Locate the cell with the specified text and output its (X, Y) center coordinate. 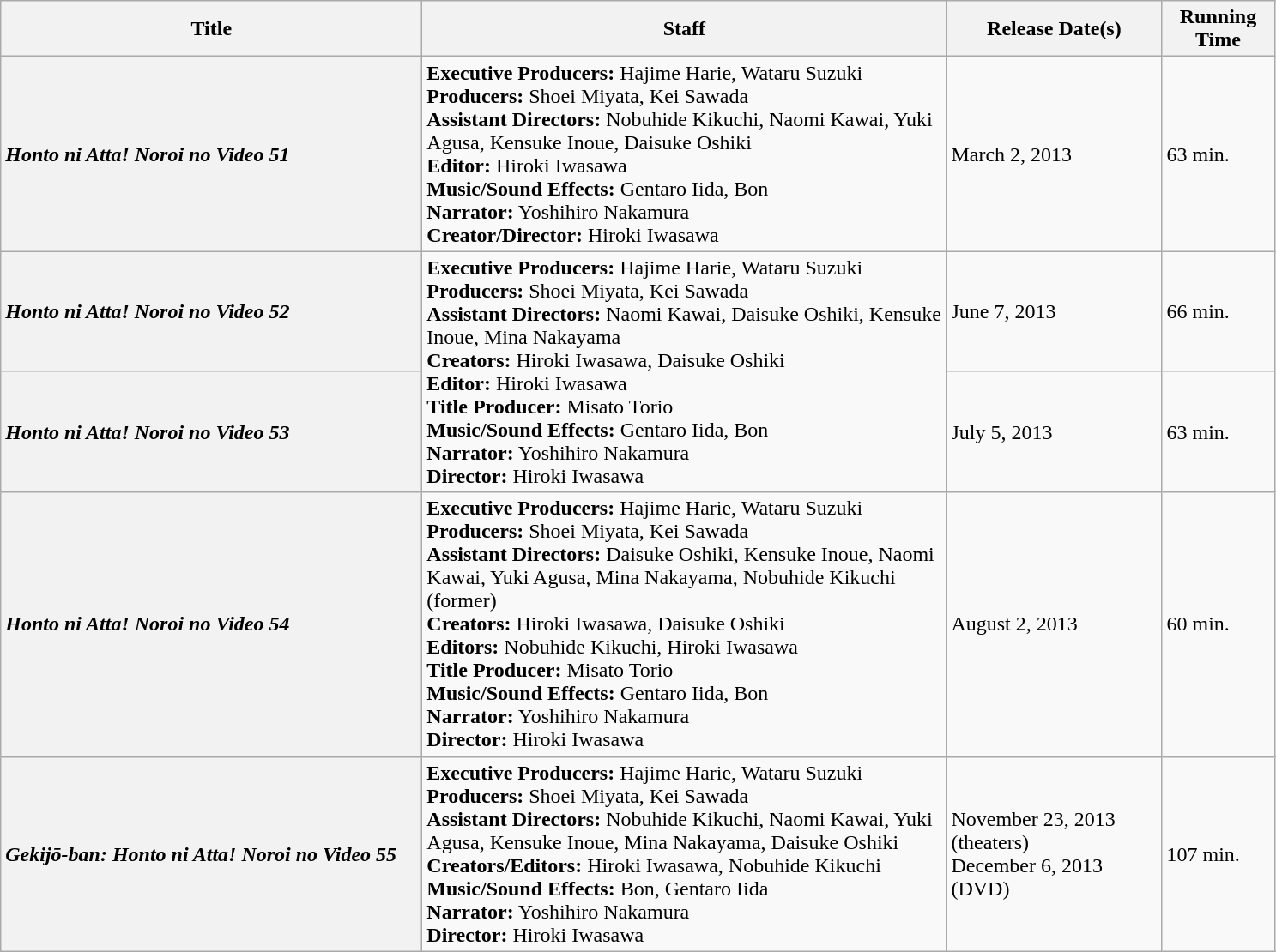
66 min. (1219, 312)
Gekijō-ban: Honto ni Atta! Noroi no Video 55 (211, 854)
Release Date(s) (1054, 29)
Title (211, 29)
107 min. (1219, 854)
60 min. (1219, 624)
March 2, 2013 (1054, 154)
November 23, 2013 (theaters)December 6, 2013 (DVD) (1054, 854)
Honto ni Atta! Noroi no Video 51 (211, 154)
Staff (685, 29)
Honto ni Atta! Noroi no Video 54 (211, 624)
June 7, 2013 (1054, 312)
July 5, 2013 (1054, 432)
August 2, 2013 (1054, 624)
Honto ni Atta! Noroi no Video 53 (211, 432)
Running Time (1219, 29)
Honto ni Atta! Noroi no Video 52 (211, 312)
